Capture the cell that displays the provided text and extract its (x, y) central coordinate. 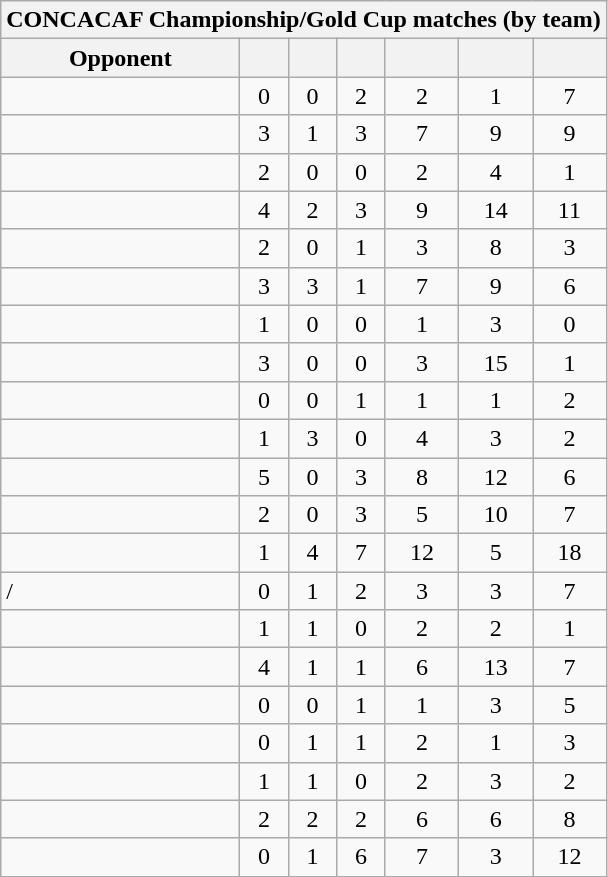
/ (120, 591)
Opponent (120, 58)
CONCACAF Championship/Gold Cup matches (by team) (304, 20)
14 (496, 210)
13 (496, 667)
10 (496, 515)
11 (569, 210)
15 (496, 362)
18 (569, 553)
